Scan for the cell matching the given text and deliver its [x, y] coordinate at center. 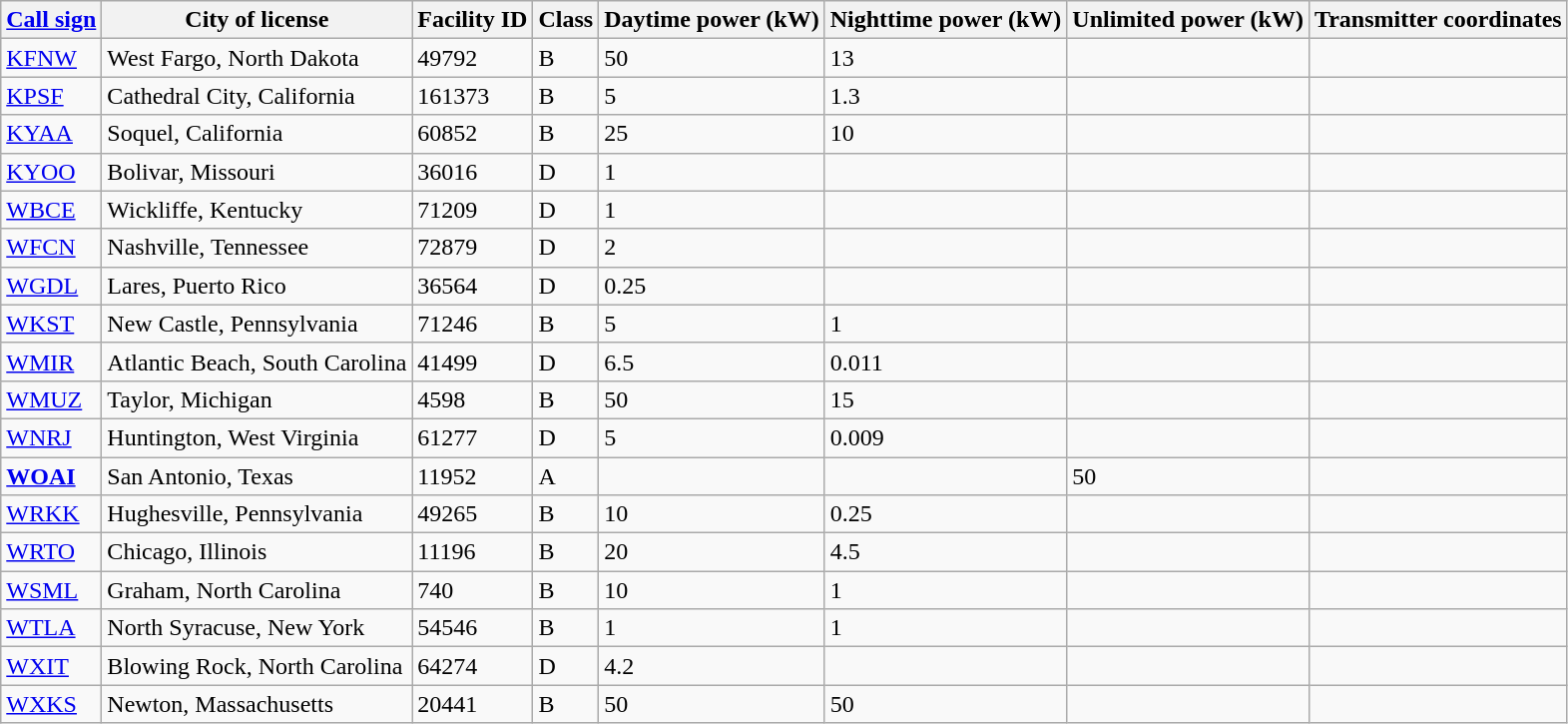
11952 [473, 476]
West Fargo, North Dakota [258, 58]
20 [713, 552]
WRKK [52, 514]
0.011 [946, 362]
60852 [473, 134]
Bolivar, Missouri [258, 172]
WSML [52, 590]
25 [713, 134]
72879 [473, 248]
740 [473, 590]
15 [946, 399]
4.5 [946, 552]
Blowing Rock, North Carolina [258, 666]
Unlimited power (kW) [1188, 20]
Graham, North Carolina [258, 590]
Taylor, Michigan [258, 399]
161373 [473, 96]
71246 [473, 324]
Hughesville, Pennsylvania [258, 514]
WMUZ [52, 399]
Soquel, California [258, 134]
KYOO [52, 172]
6.5 [713, 362]
1.3 [946, 96]
KFNW [52, 58]
WRTO [52, 552]
WGDL [52, 286]
49792 [473, 58]
WTLA [52, 628]
49265 [473, 514]
WMIR [52, 362]
WFCN [52, 248]
Wickliffe, Kentucky [258, 210]
64274 [473, 666]
New Castle, Pennsylvania [258, 324]
KPSF [52, 96]
11196 [473, 552]
13 [946, 58]
Daytime power (kW) [713, 20]
41499 [473, 362]
WKST [52, 324]
61277 [473, 437]
Newton, Massachusetts [258, 704]
4598 [473, 399]
WXKS [52, 704]
Atlantic Beach, South Carolina [258, 362]
71209 [473, 210]
WNRJ [52, 437]
San Antonio, Texas [258, 476]
4.2 [713, 666]
A [566, 476]
Nighttime power (kW) [946, 20]
KYAA [52, 134]
Lares, Puerto Rico [258, 286]
Chicago, Illinois [258, 552]
2 [713, 248]
36564 [473, 286]
36016 [473, 172]
Cathedral City, California [258, 96]
WOAI [52, 476]
WXIT [52, 666]
Nashville, Tennessee [258, 248]
54546 [473, 628]
0.009 [946, 437]
City of license [258, 20]
Huntington, West Virginia [258, 437]
Class [566, 20]
20441 [473, 704]
North Syracuse, New York [258, 628]
Facility ID [473, 20]
Transmitter coordinates [1437, 20]
WBCE [52, 210]
Call sign [52, 20]
